Provide the (X, Y) coordinate of the cell's center where the given text is located.  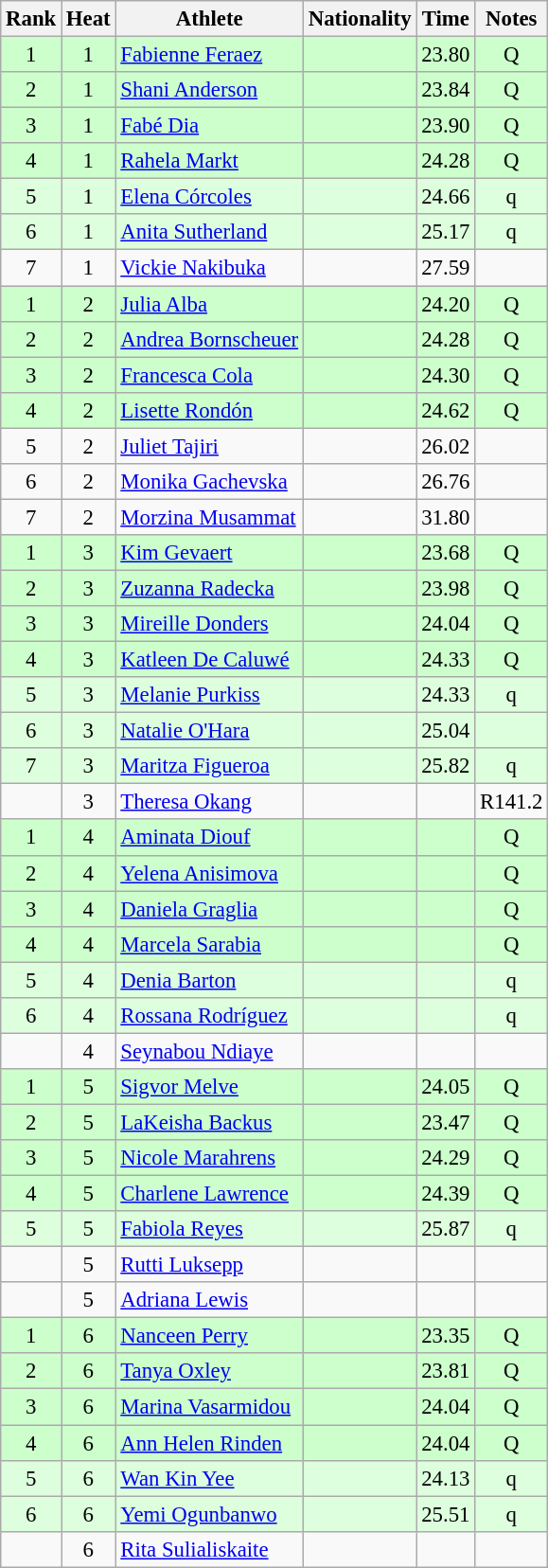
Marcela Sarabia (209, 944)
Rita Sulialiskaite (209, 1549)
23.80 (446, 55)
23.81 (446, 1372)
Mireille Donders (209, 624)
26.02 (446, 446)
Rank (31, 19)
Nationality (360, 19)
Marina Vasarmidou (209, 1407)
Fabé Dia (209, 126)
Rossana Rodríguez (209, 1016)
R141.2 (511, 802)
24.20 (446, 304)
Monika Gachevska (209, 482)
31.80 (446, 517)
Zuzanna Radecka (209, 588)
25.51 (446, 1514)
Heat (89, 19)
Aminata Diouf (209, 838)
25.87 (446, 1229)
Shani Anderson (209, 90)
25.82 (446, 766)
23.98 (446, 588)
Rahela Markt (209, 161)
Yemi Ogunbanwo (209, 1514)
Notes (511, 19)
23.47 (446, 1122)
Natalie O'Hara (209, 731)
Yelena Anisimova (209, 873)
Denia Barton (209, 980)
Katleen De Caluwé (209, 660)
24.62 (446, 410)
Ann Helen Rinden (209, 1443)
Seynabou Ndiaye (209, 1051)
24.39 (446, 1194)
24.30 (446, 375)
Time (446, 19)
Athlete (209, 19)
23.90 (446, 126)
Maritza Figueroa (209, 766)
Lisette Rondón (209, 410)
Kim Gevaert (209, 553)
Theresa Okang (209, 802)
Fabienne Feraez (209, 55)
25.04 (446, 731)
Wan Kin Yee (209, 1478)
Nicole Marahrens (209, 1158)
27.59 (446, 268)
Anita Sutherland (209, 232)
Nanceen Perry (209, 1336)
Sigvor Melve (209, 1087)
Vickie Nakibuka (209, 268)
Rutti Luksepp (209, 1265)
24.29 (446, 1158)
Daniela Graglia (209, 909)
25.17 (446, 232)
24.66 (446, 197)
Fabiola Reyes (209, 1229)
Tanya Oxley (209, 1372)
LaKeisha Backus (209, 1122)
24.05 (446, 1087)
23.35 (446, 1336)
Andrea Bornscheuer (209, 339)
23.68 (446, 553)
Adriana Lewis (209, 1300)
Julia Alba (209, 304)
Juliet Tajiri (209, 446)
Melanie Purkiss (209, 695)
23.84 (446, 90)
26.76 (446, 482)
Charlene Lawrence (209, 1194)
Francesca Cola (209, 375)
Morzina Musammat (209, 517)
Elena Córcoles (209, 197)
24.13 (446, 1478)
